Determine the [x, y] coordinate at the center of the cell enclosing the given text.  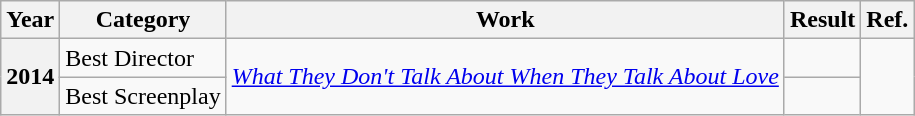
What They Don't Talk About When They Talk About Love [505, 77]
Category [143, 20]
Work [505, 20]
2014 [30, 77]
Year [30, 20]
Ref. [888, 20]
Result [822, 20]
Best Screenplay [143, 96]
Best Director [143, 58]
